Extract the [x, y] coordinate from the center of the cell holding the provided text.  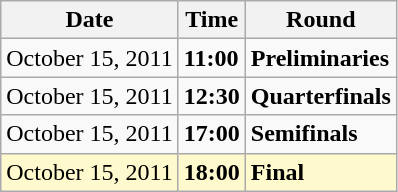
Preliminaries [320, 58]
Date [90, 20]
Semifinals [320, 134]
Quarterfinals [320, 96]
18:00 [212, 172]
11:00 [212, 58]
Round [320, 20]
Final [320, 172]
Time [212, 20]
12:30 [212, 96]
17:00 [212, 134]
